Determine the [x, y] coordinate at the center of the cell enclosing the given text.  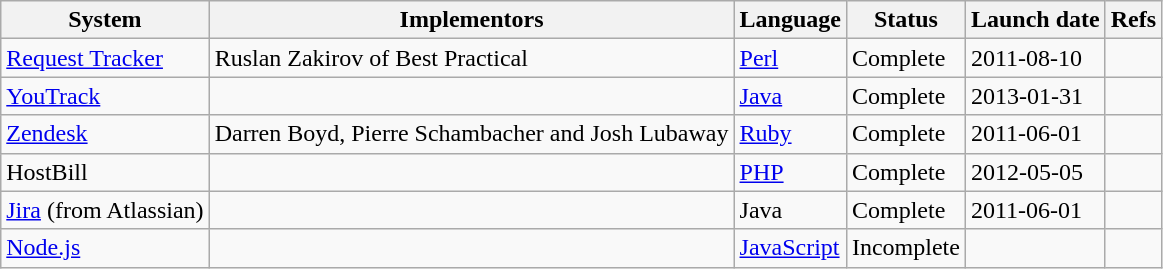
Ruslan Zakirov of Best Practical [472, 58]
Perl [790, 58]
Refs [1133, 20]
Darren Boyd, Pierre Schambacher and Josh Lubaway [472, 134]
Status [906, 20]
2011-08-10 [1035, 58]
Jira (from Atlassian) [105, 210]
Language [790, 20]
Implementors [472, 20]
Request Tracker [105, 58]
2013-01-31 [1035, 96]
Launch date [1035, 20]
Incomplete [906, 248]
2012-05-05 [1035, 172]
JavaScript [790, 248]
Zendesk [105, 134]
HostBill [105, 172]
YouTrack [105, 96]
Node.js [105, 248]
PHP [790, 172]
System [105, 20]
Ruby [790, 134]
